Capture the cell that displays the provided text and extract its [x, y] central coordinate. 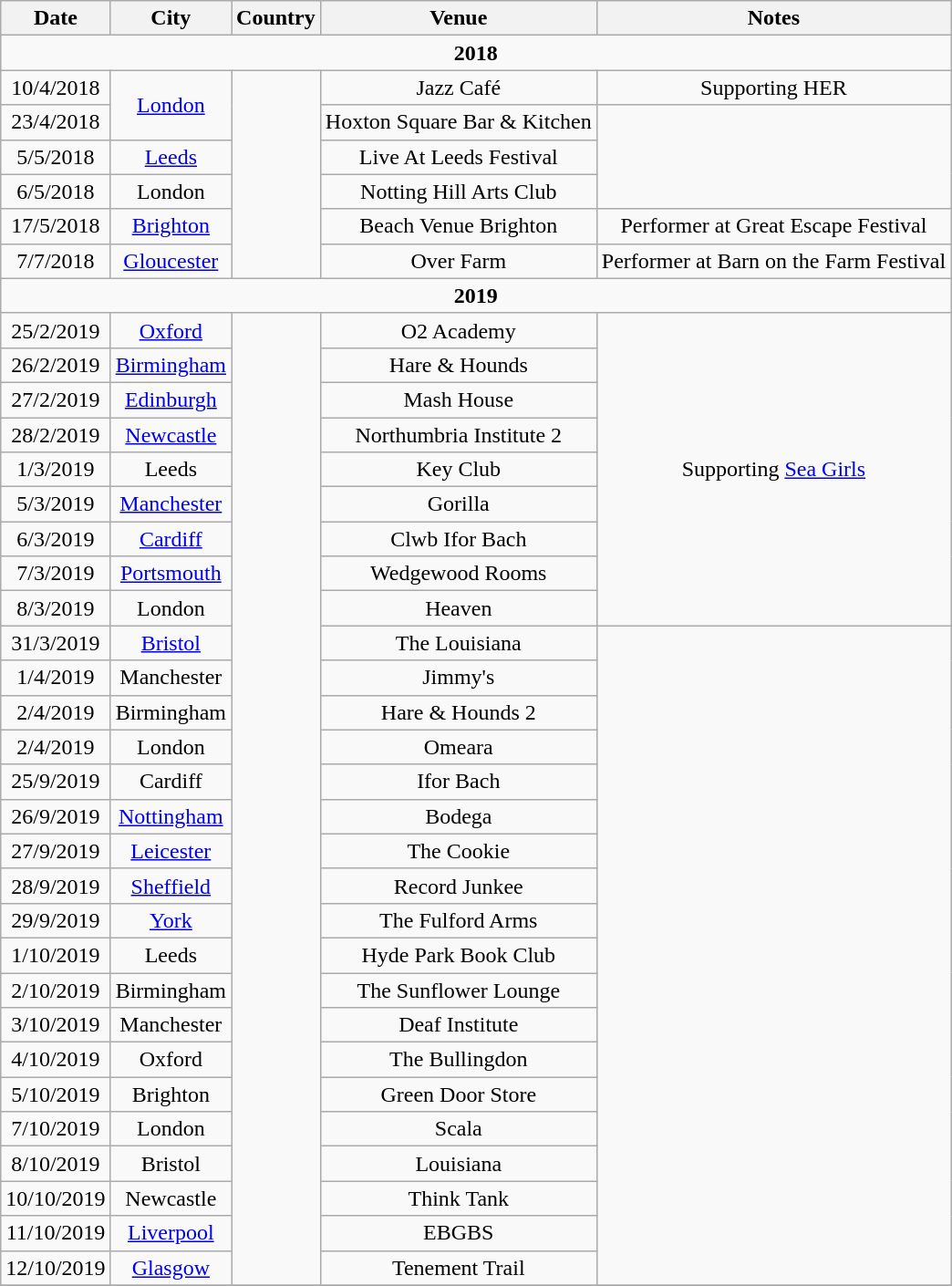
The Louisiana [458, 643]
Omeara [458, 747]
26/9/2019 [56, 816]
Portsmouth [171, 574]
Think Tank [458, 1198]
29/9/2019 [56, 920]
8/10/2019 [56, 1164]
1/3/2019 [56, 470]
Performer at Barn on the Farm Festival [773, 261]
26/2/2019 [56, 365]
Date [56, 18]
25/2/2019 [56, 330]
Hare & Hounds [458, 365]
Performer at Great Escape Festival [773, 226]
7/3/2019 [56, 574]
Supporting HER [773, 88]
Record Junkee [458, 886]
The Cookie [458, 851]
Hare & Hounds 2 [458, 712]
6/3/2019 [56, 539]
25/9/2019 [56, 782]
11/10/2019 [56, 1233]
7/7/2018 [56, 261]
City [171, 18]
Wedgewood Rooms [458, 574]
Key Club [458, 470]
York [171, 920]
The Fulford Arms [458, 920]
Supporting Sea Girls [773, 469]
Venue [458, 18]
O2 Academy [458, 330]
Over Farm [458, 261]
28/9/2019 [56, 886]
Gorilla [458, 504]
Notes [773, 18]
The Sunflower Lounge [458, 990]
Louisiana [458, 1164]
23/4/2018 [56, 122]
3/10/2019 [56, 1025]
1/4/2019 [56, 678]
Hyde Park Book Club [458, 955]
Mash House [458, 399]
EBGBS [458, 1233]
28/2/2019 [56, 435]
2018 [476, 53]
27/2/2019 [56, 399]
8/3/2019 [56, 608]
Deaf Institute [458, 1025]
5/5/2018 [56, 157]
1/10/2019 [56, 955]
Edinburgh [171, 399]
Gloucester [171, 261]
Leicester [171, 851]
2019 [476, 296]
Clwb Ifor Bach [458, 539]
Beach Venue Brighton [458, 226]
Green Door Store [458, 1094]
Heaven [458, 608]
10/4/2018 [56, 88]
12/10/2019 [56, 1268]
Hoxton Square Bar & Kitchen [458, 122]
10/10/2019 [56, 1198]
Tenement Trail [458, 1268]
5/10/2019 [56, 1094]
27/9/2019 [56, 851]
Nottingham [171, 816]
Bodega [458, 816]
17/5/2018 [56, 226]
Glasgow [171, 1268]
Ifor Bach [458, 782]
Country [276, 18]
Live At Leeds Festival [458, 157]
Scala [458, 1129]
7/10/2019 [56, 1129]
The Bullingdon [458, 1060]
2/10/2019 [56, 990]
Sheffield [171, 886]
Northumbria Institute 2 [458, 435]
31/3/2019 [56, 643]
Jazz Café [458, 88]
Jimmy's [458, 678]
Liverpool [171, 1233]
6/5/2018 [56, 192]
5/3/2019 [56, 504]
Notting Hill Arts Club [458, 192]
4/10/2019 [56, 1060]
